Find where the given text appears and provide that cell's center as (X, Y) coordinate. 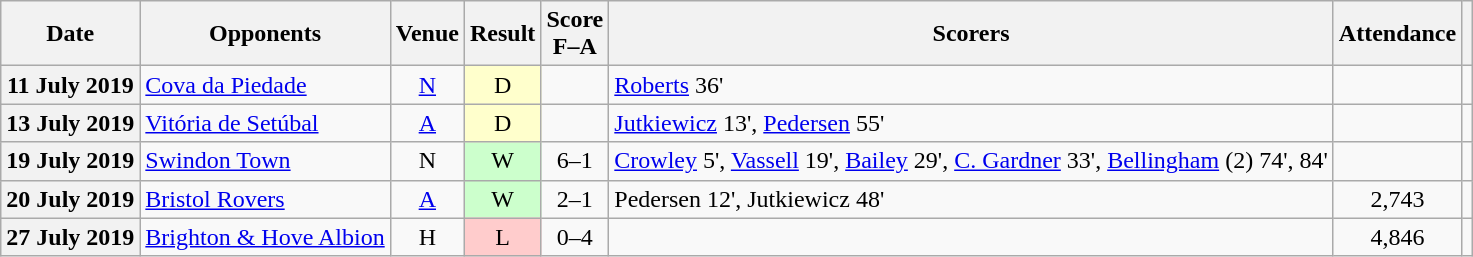
ScoreF–A (575, 34)
2–1 (575, 199)
11 July 2019 (70, 85)
Crowley 5', Vassell 19', Bailey 29', C. Gardner 33', Bellingham (2) 74', 84' (972, 161)
Brighton & Hove Albion (265, 237)
Attendance (1397, 34)
27 July 2019 (70, 237)
4,846 (1397, 237)
Pedersen 12', Jutkiewicz 48' (972, 199)
Swindon Town (265, 161)
0–4 (575, 237)
20 July 2019 (70, 199)
13 July 2019 (70, 123)
6–1 (575, 161)
Venue (427, 34)
Vitória de Setúbal (265, 123)
Result (502, 34)
Jutkiewicz 13', Pedersen 55' (972, 123)
Roberts 36' (972, 85)
Scorers (972, 34)
2,743 (1397, 199)
Bristol Rovers (265, 199)
Date (70, 34)
H (427, 237)
Cova da Piedade (265, 85)
Opponents (265, 34)
L (502, 237)
19 July 2019 (70, 161)
